Scan for the cell matching the given text and deliver its (X, Y) coordinate at center. 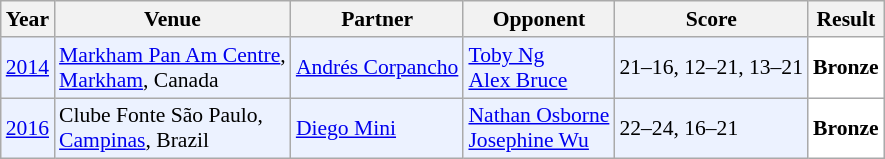
Toby Ng Alex Bruce (538, 68)
Result (846, 19)
Venue (172, 19)
Nathan Osborne Josephine Wu (538, 128)
Year (28, 19)
Andrés Corpancho (378, 68)
Clube Fonte São Paulo,Campinas, Brazil (172, 128)
22–24, 16–21 (711, 128)
2014 (28, 68)
2016 (28, 128)
Diego Mini (378, 128)
Markham Pan Am Centre,Markham, Canada (172, 68)
21–16, 12–21, 13–21 (711, 68)
Partner (378, 19)
Score (711, 19)
Opponent (538, 19)
